Provide the [X, Y] coordinate of the cell's center where the given text is located.  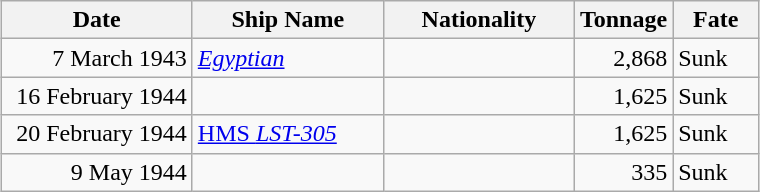
Egyptian [288, 58]
Fate [716, 20]
9 May 1944 [96, 172]
Ship Name [288, 20]
Date [96, 20]
2,868 [623, 58]
16 February 1944 [96, 96]
7 March 1943 [96, 58]
HMS LST-305 [288, 134]
Nationality [478, 20]
Tonnage [623, 20]
20 February 1944 [96, 134]
335 [623, 172]
